For the text-containing cell, return its midpoint in [x, y] coordinate format. 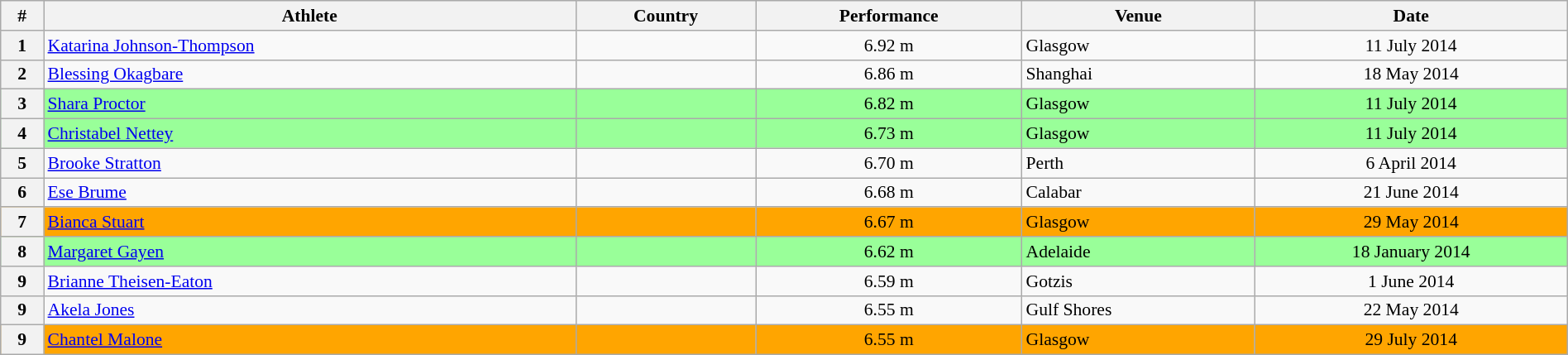
Katarina Johnson-Thompson [310, 46]
Date [1411, 16]
Athlete [310, 16]
Akela Jones [310, 310]
Margaret Gayen [310, 252]
6.67 m [889, 223]
Brianne Theisen-Eaton [310, 281]
Adelaide [1139, 252]
6.59 m [889, 281]
# [22, 16]
8 [22, 252]
Brooke Stratton [310, 163]
Ese Brume [310, 193]
1 [22, 46]
4 [22, 134]
6.82 m [889, 104]
3 [22, 104]
Gotzis [1139, 281]
Perth [1139, 163]
22 May 2014 [1411, 310]
6.73 m [889, 134]
Chantel Malone [310, 340]
1 June 2014 [1411, 281]
7 [22, 223]
2 [22, 74]
29 May 2014 [1411, 223]
Country [666, 16]
6 April 2014 [1411, 163]
18 May 2014 [1411, 74]
Blessing Okagbare [310, 74]
18 January 2014 [1411, 252]
6 [22, 193]
Gulf Shores [1139, 310]
Venue [1139, 16]
29 July 2014 [1411, 340]
Christabel Nettey [310, 134]
Shara Proctor [310, 104]
21 June 2014 [1411, 193]
Shanghai [1139, 74]
6.92 m [889, 46]
6.70 m [889, 163]
6.62 m [889, 252]
Performance [889, 16]
Bianca Stuart [310, 223]
6.86 m [889, 74]
5 [22, 163]
Calabar [1139, 193]
6.68 m [889, 193]
